Provide the (X, Y) coordinate of the cell's center where the given text is located.  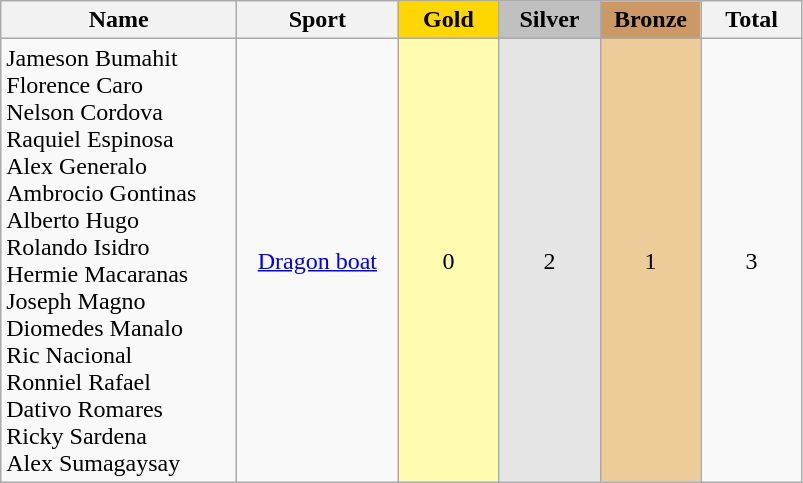
0 (448, 260)
Gold (448, 20)
1 (650, 260)
Silver (550, 20)
Sport (318, 20)
Dragon boat (318, 260)
3 (752, 260)
Total (752, 20)
2 (550, 260)
Bronze (650, 20)
Name (119, 20)
